Return the (X, Y) coordinate for the center point of the cell that contains the specified text.  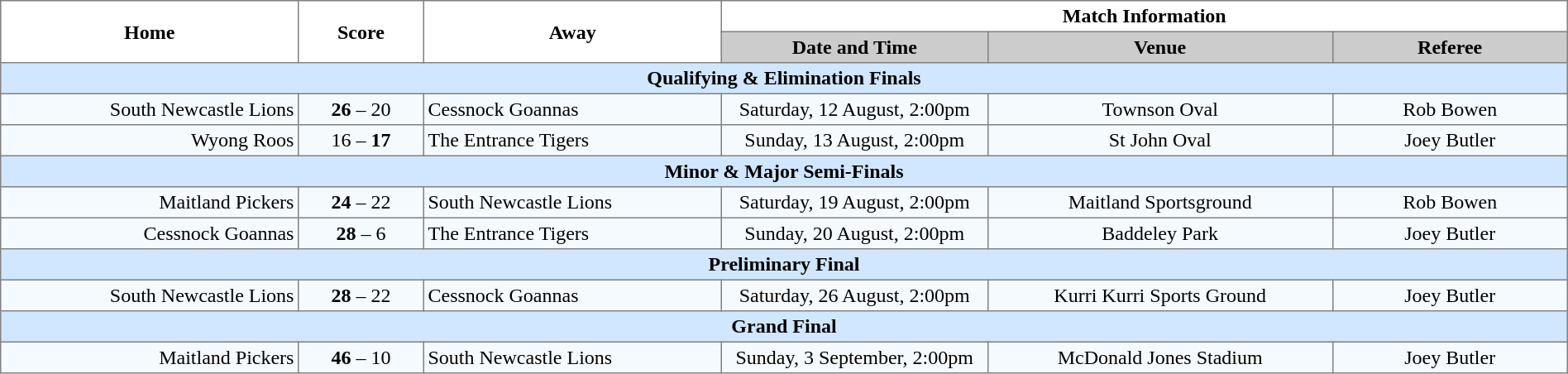
28 – 6 (361, 233)
Score (361, 31)
Away (572, 31)
Date and Time (854, 47)
Grand Final (784, 327)
26 – 20 (361, 109)
Wyong Roos (150, 141)
McDonald Jones Stadium (1159, 357)
Preliminary Final (784, 265)
Townson Oval (1159, 109)
Sunday, 20 August, 2:00pm (854, 233)
Sunday, 13 August, 2:00pm (854, 141)
Saturday, 19 August, 2:00pm (854, 203)
28 – 22 (361, 295)
24 – 22 (361, 203)
46 – 10 (361, 357)
Match Information (1145, 17)
Maitland Sportsground (1159, 203)
Sunday, 3 September, 2:00pm (854, 357)
Referee (1450, 47)
St John Oval (1159, 141)
Home (150, 31)
Kurri Kurri Sports Ground (1159, 295)
16 – 17 (361, 141)
Baddeley Park (1159, 233)
Saturday, 26 August, 2:00pm (854, 295)
Saturday, 12 August, 2:00pm (854, 109)
Qualifying & Elimination Finals (784, 79)
Venue (1159, 47)
Minor & Major Semi-Finals (784, 171)
